Find where the given text appears and provide that cell's center as (X, Y) coordinate. 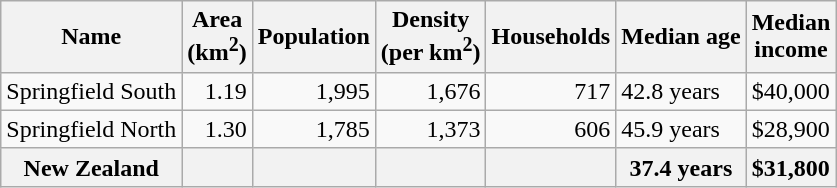
Density(per km2) (430, 37)
Name (92, 37)
Population (314, 37)
1,995 (314, 91)
$40,000 (791, 91)
$28,900 (791, 129)
Medianincome (791, 37)
Households (551, 37)
1,676 (430, 91)
Springfield South (92, 91)
1.30 (217, 129)
Area(km2) (217, 37)
717 (551, 91)
Springfield North (92, 129)
42.8 years (681, 91)
1.19 (217, 91)
$31,800 (791, 167)
45.9 years (681, 129)
606 (551, 129)
Median age (681, 37)
37.4 years (681, 167)
1,785 (314, 129)
1,373 (430, 129)
New Zealand (92, 167)
